Extract the [x, y] coordinate from the center of the cell holding the provided text.  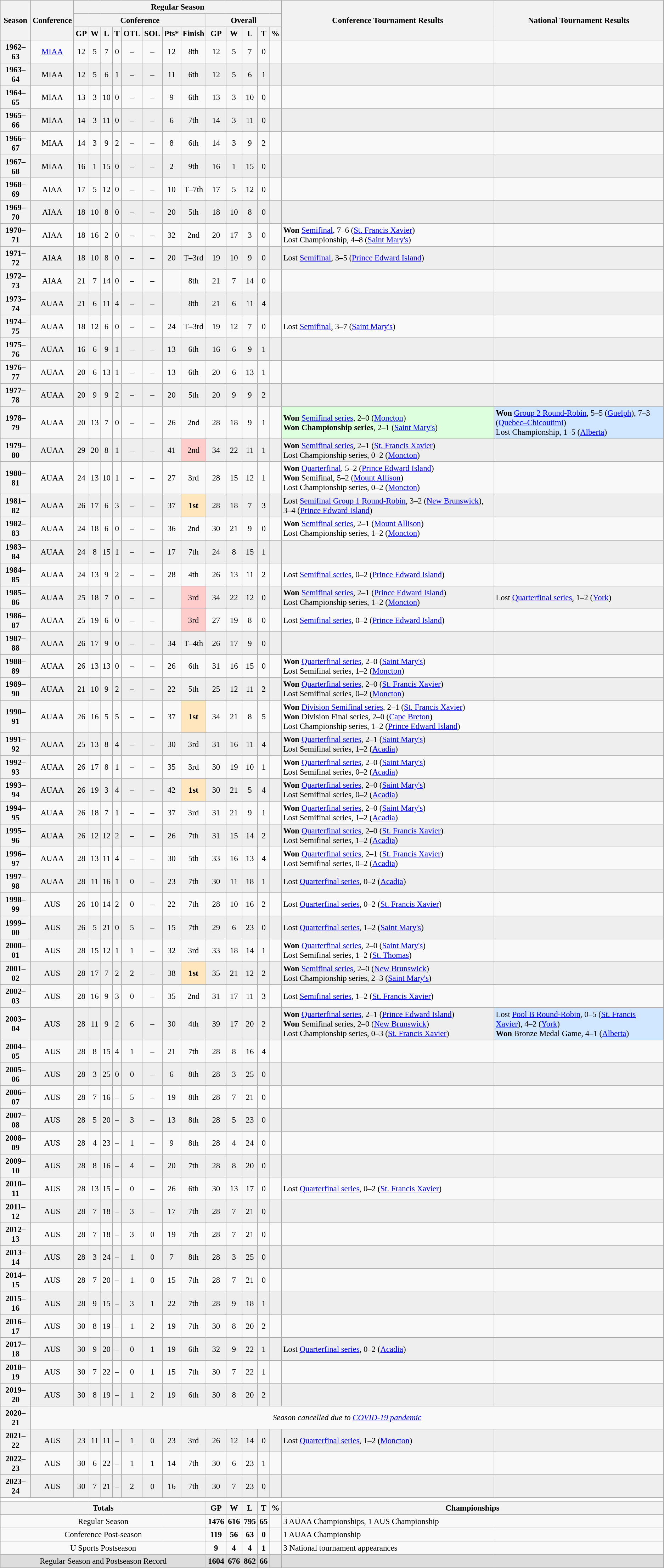
Won Quarterfinal series, 2–0 (Saint Mary's)Lost Semifinal series, 1–2 (Moncton) [388, 666]
119 [216, 1535]
2021–22 [16, 1441]
1969–70 [16, 212]
Championships [472, 1508]
Conference Tournament Results [388, 21]
1963–64 [16, 74]
1996–97 [16, 859]
Won Quarterfinal series, 2–1 (Prince Edward Island)Won Semifinal series, 2–0 (New Brunswick)Lost Championship series, 0–3 (St. Francis Xavier) [388, 1024]
1994–95 [16, 813]
2023–24 [16, 1486]
2004–05 [16, 1052]
2003–04 [16, 1024]
Won Quarterfinal, 5–2 (Prince Edward Island)Won Semifinal, 5–2 (Mount Allison)Lost Championship series, 0–2 (Moncton) [388, 478]
2012–13 [16, 1235]
1999–00 [16, 928]
1976–77 [16, 372]
1965–66 [16, 120]
65 [264, 1522]
1966–67 [16, 143]
Won Quarterfinal series, 2–0 (St. Francis Xavier)Lost Semifinal series, 1–2 (Acadia) [388, 836]
1982–83 [16, 529]
9th [193, 167]
Conference Post-season [103, 1535]
2009–10 [16, 1166]
1983–84 [16, 551]
2020–21 [16, 1417]
Won Semifinal series, 2–1 (Mount Allison)Lost Championship series, 1–2 (Moncton) [388, 529]
2000–01 [16, 950]
2014–15 [16, 1281]
3 National tournament appearances [472, 1548]
795 [250, 1522]
3 AUAA Championships, 1 AUS Championship [472, 1522]
Won Semifinal series, 2–0 (Moncton)Won Championship series, 2–1 (Saint Mary's) [388, 423]
2015–16 [16, 1303]
Lost Semifinal series, 1–2 (St. Francis Xavier) [388, 996]
Totals [103, 1508]
1972–73 [16, 281]
1980–81 [16, 478]
1974–75 [16, 327]
T–4th [193, 644]
Won Quarterfinal series, 2–1 (St. Francis Xavier)Lost Semifinal series, 0–2 (Acadia) [388, 859]
1968–69 [16, 189]
2022–23 [16, 1463]
1986–87 [16, 620]
Won Semifinal, 7–6 (St. Francis Xavier)Lost Championship, 4–8 (Saint Mary's) [388, 235]
56 [234, 1535]
38 [171, 973]
42 [171, 790]
1 AUAA Championship [472, 1535]
1990–91 [16, 716]
1989–90 [16, 689]
2001–02 [16, 973]
1987–88 [16, 644]
Won Quarterfinal series, 2–0 (Saint Mary's)Lost Semifinal series, 1–2 (Acadia) [388, 813]
Won Group 2 Round-Robin, 5–5 (Guelph), 7–3 (Quebec–Chicoutimi)Lost Championship, 1–5 (Alberta) [579, 423]
OTL [132, 34]
2005–06 [16, 1074]
1977–78 [16, 395]
Won Quarterfinal series, 2–0 (Saint Mary's)Lost Semifinal series, 1–2 (St. Thomas) [388, 950]
Pts* [171, 34]
Lost Semifinal, 3–7 (Saint Mary's) [388, 327]
Won Semifinal series, 2–1 (Prince Edward Island)Lost Championship series, 1–2 (Moncton) [388, 597]
2006–07 [16, 1097]
1984–85 [16, 575]
1993–94 [16, 790]
Lost Quarterfinal series, 1–2 (Saint Mary's) [388, 928]
1998–99 [16, 904]
2011–12 [16, 1212]
2002–03 [16, 996]
2010–11 [16, 1188]
2018–19 [16, 1372]
Season [16, 21]
Lost Semifinal Group 1 Round-Robin, 3–2 (New Brunswick), 3–4 (Prince Edward Island) [388, 506]
1978–79 [16, 423]
1970–71 [16, 235]
Won Semifinal series, 2–0 (New Brunswick)Lost Championship series, 2–3 (Saint Mary's) [388, 973]
U Sports Postseason [103, 1548]
1988–89 [16, 666]
Finish [193, 34]
616 [234, 1522]
1964–65 [16, 98]
1967–68 [16, 167]
Lost Quarterfinal series, 1–2 (York) [579, 597]
2008–09 [16, 1143]
1995–96 [16, 836]
1971–72 [16, 258]
Lost Semifinal, 3–5 (Prince Edward Island) [388, 258]
1985–86 [16, 597]
1991–92 [16, 744]
1962–63 [16, 52]
1973–74 [16, 303]
1981–82 [16, 506]
36 [171, 529]
1476 [216, 1522]
41 [171, 451]
Season cancelled due to COVID-19 pandemic [347, 1417]
2007–08 [16, 1120]
Won Quarterfinal series, 2–1 (Saint Mary's)Lost Semifinal series, 1–2 (Acadia) [388, 744]
Won Semifinal series, 2–1 (St. Francis Xavier)Lost Championship series, 0–2 (Moncton) [388, 451]
2013–14 [16, 1257]
1975–76 [16, 349]
Lost Pool B Round-Robin, 0–5 (St. Francis Xavier), 4–2 (York)Won Bronze Medal Game, 4–1 (Alberta) [579, 1024]
Overall [244, 21]
Won Quarterfinal series, 2–0 (St. Francis Xavier)Lost Semifinal series, 0–2 (Moncton) [388, 689]
2017–18 [16, 1349]
T–7th [193, 189]
1997–98 [16, 882]
1992–93 [16, 768]
1979–80 [16, 451]
2016–17 [16, 1326]
2019–20 [16, 1395]
Lost Quarterfinal series, 1–2 (Moncton) [388, 1441]
SOL [152, 34]
63 [250, 1535]
National Tournament Results [579, 21]
39 [216, 1024]
